From the cell containing the given text, extract its center point as [X, Y] coordinate. 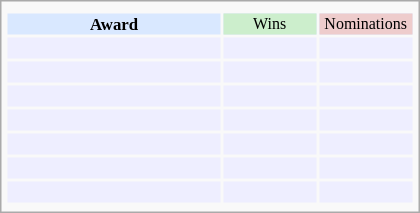
Wins [270, 24]
Nominations [366, 24]
Award [114, 24]
